Find where the given text appears and provide that cell's center as [x, y] coordinate. 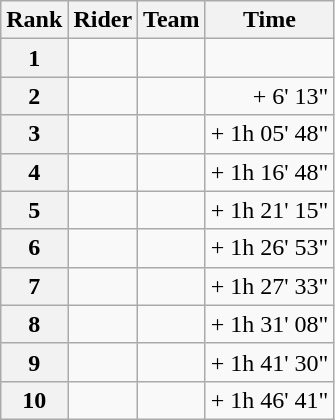
7 [34, 286]
+ 1h 26' 53" [270, 248]
1 [34, 58]
+ 1h 21' 15" [270, 210]
Time [270, 20]
8 [34, 324]
Rider [103, 20]
6 [34, 248]
10 [34, 400]
9 [34, 362]
+ 1h 05' 48" [270, 134]
3 [34, 134]
+ 1h 27' 33" [270, 286]
+ 1h 16' 48" [270, 172]
Rank [34, 20]
+ 1h 31' 08" [270, 324]
Team [172, 20]
+ 1h 41' 30" [270, 362]
2 [34, 96]
+ 6' 13" [270, 96]
+ 1h 46' 41" [270, 400]
5 [34, 210]
4 [34, 172]
